From the cell containing the given text, extract its center point as (X, Y) coordinate. 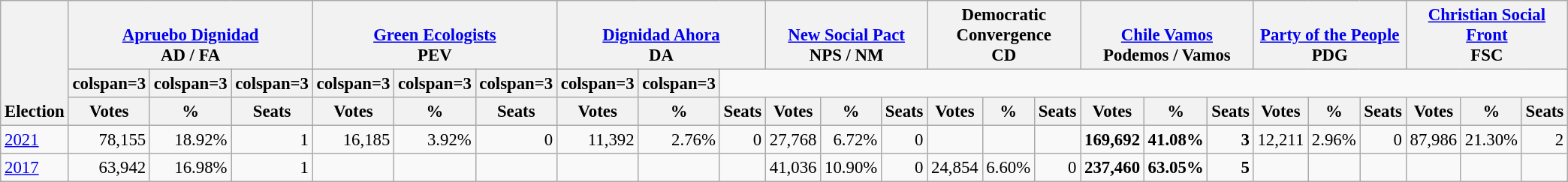
18.92% (190, 140)
12,211 (1280, 140)
16,185 (353, 140)
2 (1544, 140)
2017 (35, 168)
2021 (35, 140)
Election (35, 63)
3.92% (435, 140)
41.08% (1176, 140)
2.76% (679, 140)
5 (1230, 168)
87,986 (1433, 140)
Green EcologistsPEV (434, 35)
11,392 (597, 140)
21.30% (1491, 140)
Christian Social FrontFSC (1487, 35)
10.90% (852, 168)
237,460 (1113, 168)
41,036 (793, 168)
6.72% (852, 140)
16.98% (190, 168)
78,155 (109, 140)
27,768 (793, 140)
169,692 (1113, 140)
Chile VamosPodemos / Vamos (1167, 35)
24,854 (955, 168)
Apruebo DignidadAD / FA (191, 35)
63,942 (109, 168)
DemocraticConvergenceCD (1004, 35)
63.05% (1176, 168)
New Social PactNPS / NM (846, 35)
Dignidad AhoraDA (661, 35)
2.96% (1334, 140)
6.60% (1008, 168)
3 (1230, 140)
Party of the PeoplePDG (1329, 35)
